Output the [X, Y] coordinate of the center of the cell containing the given text.  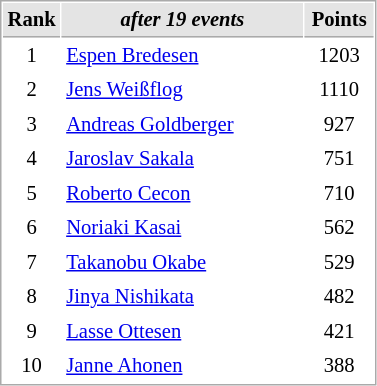
Noriaki Kasai [183, 228]
5 [32, 194]
Jaroslav Sakala [183, 158]
1 [32, 56]
Jens Weißflog [183, 90]
7 [32, 262]
Roberto Cecon [183, 194]
1110 [340, 90]
529 [340, 262]
Rank [32, 20]
Andreas Goldberger [183, 124]
6 [32, 228]
after 19 events [183, 20]
1203 [340, 56]
Points [340, 20]
Takanobu Okabe [183, 262]
562 [340, 228]
421 [340, 332]
9 [32, 332]
751 [340, 158]
8 [32, 296]
Lasse Ottesen [183, 332]
4 [32, 158]
Espen Bredesen [183, 56]
482 [340, 296]
927 [340, 124]
Janne Ahonen [183, 366]
710 [340, 194]
3 [32, 124]
388 [340, 366]
2 [32, 90]
10 [32, 366]
Jinya Nishikata [183, 296]
